Extract the (X, Y) coordinate from the center of the cell holding the provided text.  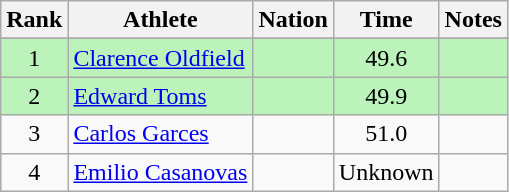
49.6 (386, 58)
2 (34, 96)
1 (34, 58)
Unknown (386, 172)
Edward Toms (160, 96)
Notes (473, 20)
Emilio Casanovas (160, 172)
Time (386, 20)
3 (34, 134)
49.9 (386, 96)
4 (34, 172)
Rank (34, 20)
Nation (293, 20)
51.0 (386, 134)
Athlete (160, 20)
Carlos Garces (160, 134)
Clarence Oldfield (160, 58)
